From the cell containing the given text, extract its center point as (X, Y) coordinate. 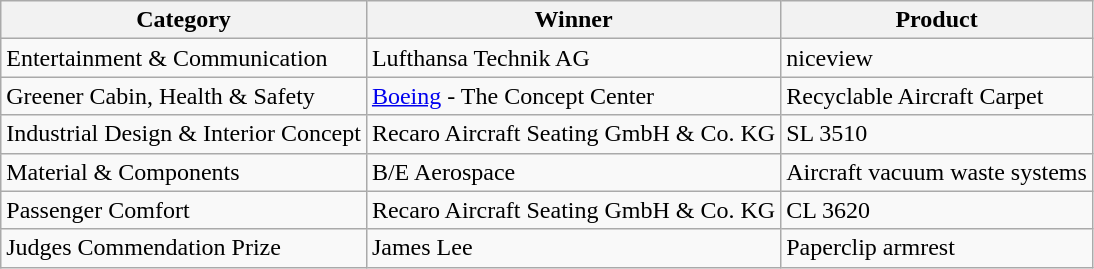
Material & Components (184, 172)
Lufthansa Technik AG (573, 58)
Boeing - The Concept Center (573, 96)
James Lee (573, 248)
Winner (573, 20)
Greener Cabin, Health & Safety (184, 96)
Passenger Comfort (184, 210)
CL 3620 (937, 210)
Judges Commendation Prize (184, 248)
Industrial Design & Interior Concept (184, 134)
Aircraft vacuum waste systems (937, 172)
Entertainment & Communication (184, 58)
Paperclip armrest (937, 248)
Product (937, 20)
B/E Aerospace (573, 172)
niceview (937, 58)
Category (184, 20)
Recyclable Aircraft Carpet (937, 96)
SL 3510 (937, 134)
